Provide the [x, y] coordinate of the cell's center where the given text is located.  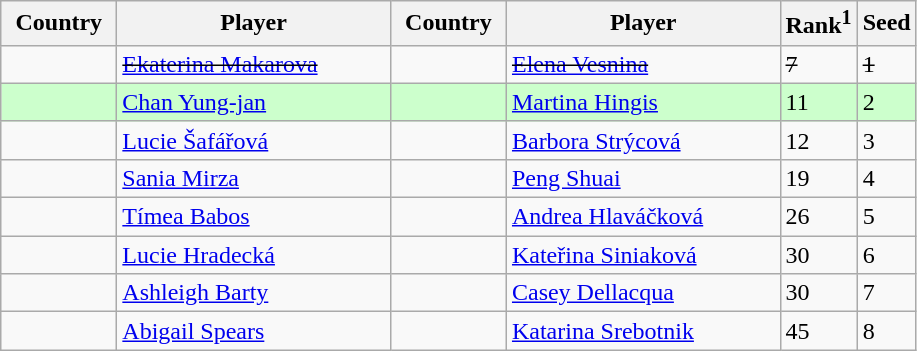
6 [886, 255]
Casey Dellacqua [643, 293]
Martina Hingis [643, 102]
26 [818, 217]
Lucie Šafářová [254, 140]
5 [886, 217]
12 [818, 140]
19 [818, 178]
3 [886, 140]
Barbora Strýcová [643, 140]
Abigail Spears [254, 331]
Lucie Hradecká [254, 255]
Ashleigh Barty [254, 293]
2 [886, 102]
Peng Shuai [643, 178]
Katarina Srebotnik [643, 331]
8 [886, 331]
Ekaterina Makarova [254, 64]
Elena Vesnina [643, 64]
Seed [886, 24]
Andrea Hlaváčková [643, 217]
4 [886, 178]
Chan Yung-jan [254, 102]
Sania Mirza [254, 178]
11 [818, 102]
Rank1 [818, 24]
45 [818, 331]
Tímea Babos [254, 217]
1 [886, 64]
Kateřina Siniaková [643, 255]
